Find where the given text appears and provide that cell's center as [X, Y] coordinate. 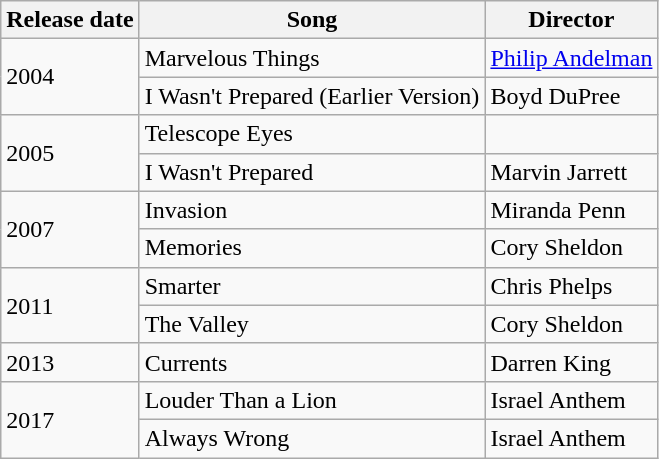
2013 [70, 362]
I Wasn't Prepared (Earlier Version) [312, 96]
Louder Than a Lion [312, 400]
Song [312, 20]
Invasion [312, 210]
I Wasn't Prepared [312, 172]
The Valley [312, 324]
2011 [70, 305]
Chris Phelps [572, 286]
Marvin Jarrett [572, 172]
Release date [70, 20]
Director [572, 20]
Philip Andelman [572, 58]
2017 [70, 419]
Memories [312, 248]
2005 [70, 153]
Darren King [572, 362]
2004 [70, 77]
Miranda Penn [572, 210]
2007 [70, 229]
Boyd DuPree [572, 96]
Telescope Eyes [312, 134]
Currents [312, 362]
Always Wrong [312, 438]
Marvelous Things [312, 58]
Smarter [312, 286]
